From the cell containing the given text, extract its center point as [X, Y] coordinate. 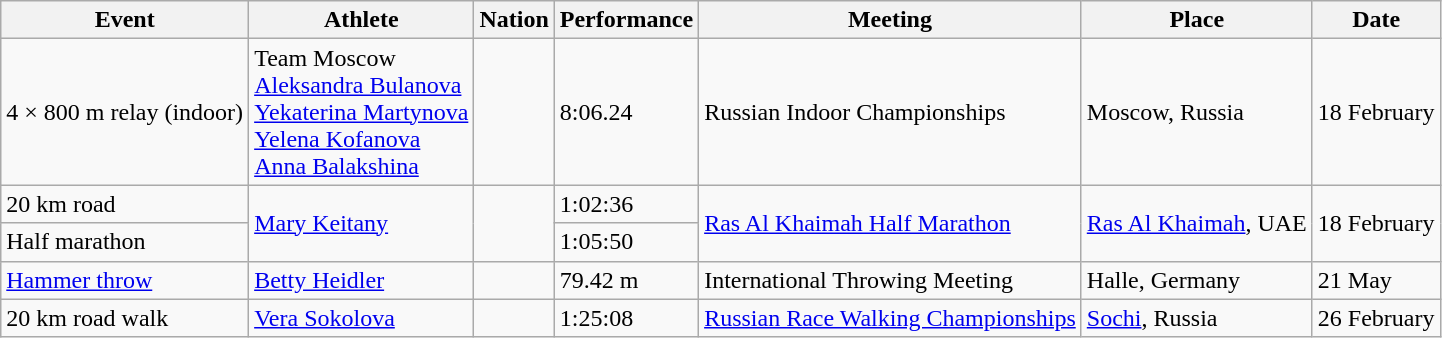
Nation [514, 20]
Mary Keitany [362, 223]
Ras Al Khaimah Half Marathon [890, 223]
Vera Sokolova [362, 318]
79.42 m [626, 280]
Meeting [890, 20]
International Throwing Meeting [890, 280]
Athlete [362, 20]
1:02:36 [626, 204]
Performance [626, 20]
21 May [1376, 280]
Russian Indoor Championships [890, 112]
Ras Al Khaimah, UAE [1196, 223]
Sochi, Russia [1196, 318]
Event [125, 20]
Halle, Germany [1196, 280]
Moscow, Russia [1196, 112]
Place [1196, 20]
Russian Race Walking Championships [890, 318]
Betty Heidler [362, 280]
Hammer throw [125, 280]
Half marathon [125, 242]
1:25:08 [626, 318]
26 February [1376, 318]
20 km road walk [125, 318]
Team MoscowAleksandra BulanovaYekaterina MartynovaYelena KofanovaAnna Balakshina [362, 112]
Date [1376, 20]
1:05:50 [626, 242]
4 × 800 m relay (indoor) [125, 112]
20 km road [125, 204]
8:06.24 [626, 112]
